Scan for the cell matching the given text and deliver its (X, Y) coordinate at center. 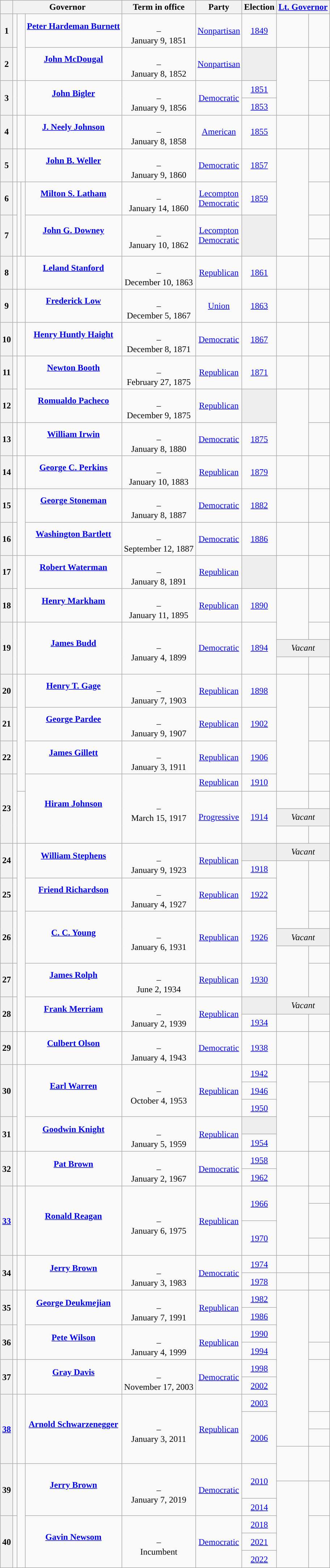
George Deukmejian (73, 1307)
C. C. Young (73, 937)
31 (7, 1134)
J. Neely Johnson (73, 132)
Frederick Low (73, 306)
–January 3, 2011 (159, 1429)
Henry Markham (73, 605)
–January 4, 1999 (159, 1342)
2 (7, 64)
27 (7, 980)
–January 8, 1891 (159, 572)
1982 (259, 1299)
1906 (259, 757)
John McDougal (73, 64)
8 (7, 273)
Gray Davis (73, 1377)
1938 (259, 1048)
34 (7, 1273)
John G. Downey (73, 236)
2002 (259, 1385)
1950 (259, 1108)
John B. Weller (73, 165)
–October 4, 1953 (159, 1091)
1978 (259, 1281)
–January 14, 1860 (159, 198)
18 (7, 605)
Election (259, 7)
Union (219, 306)
1926 (259, 937)
14 (7, 472)
13 (7, 439)
–January 7, 2019 (159, 1490)
Lt. Governor (303, 7)
1998 (259, 1368)
Henry Huntly Haight (73, 339)
1 (7, 31)
Earl Warren (73, 1091)
Newton Booth (73, 372)
16 (7, 539)
4 (7, 132)
–January 6, 1931 (159, 937)
Friend Richardson (73, 895)
–January 2, 1939 (159, 1014)
15 (7, 506)
Romualdo Pacheco (73, 406)
James Gillett (73, 757)
Leland Stanford (73, 273)
36 (7, 1342)
–January 7, 1903 (159, 691)
2003 (259, 1403)
–January 5, 1959 (159, 1134)
–Incumbent (159, 1542)
–January 8, 1887 (159, 506)
–January 3, 1983 (159, 1273)
26 (7, 937)
–January 10, 1862 (159, 236)
6 (7, 198)
– December 10, 1863 (159, 273)
1894 (259, 648)
–January 8, 1858 (159, 132)
–January 4, 1927 (159, 895)
2022 (259, 1559)
2018 (259, 1524)
5 (7, 165)
William Stephens (73, 861)
2021 (259, 1542)
1954 (259, 1143)
23 (7, 809)
George C. Perkins (73, 472)
38 (7, 1429)
–September 12, 1887 (159, 539)
Progressive (219, 817)
1974 (259, 1264)
–December 8, 1871 (159, 339)
Gavin Newsom (73, 1542)
1922 (259, 895)
17 (7, 572)
George Stoneman (73, 506)
1898 (259, 691)
25 (7, 895)
1966 (259, 1203)
1871 (259, 372)
–January 8, 1852 (159, 64)
Peter Hardeman Burnett (73, 31)
Henry T. Gage (73, 691)
1986 (259, 1316)
1934 (259, 1023)
1849 (259, 31)
William Irwin (73, 439)
Frank Merriam (73, 1014)
1970 (259, 1238)
–January 9, 1856 (159, 98)
–March 15, 1917 (159, 809)
Culbert Olson (73, 1048)
Goodwin Knight (73, 1134)
American (219, 132)
10 (7, 339)
–January 9, 1851 (159, 31)
1962 (259, 1177)
–January 4, 1899 (159, 648)
–January 7, 1991 (159, 1307)
1859 (259, 198)
2014 (259, 1507)
–January 11, 1895 (159, 605)
2006 (259, 1438)
–January 3, 1911 (159, 757)
1863 (259, 306)
Term in office (159, 7)
Arnold Schwarzenegger (73, 1429)
22 (7, 757)
32 (7, 1169)
1851 (259, 89)
George Pardee (73, 724)
–June 2, 1934 (159, 980)
30 (7, 1091)
1910 (259, 783)
1918 (259, 869)
Robert Waterman (73, 572)
James Budd (73, 648)
Milton S. Latham (73, 198)
11 (7, 372)
9 (7, 306)
–January 10, 1883 (159, 472)
–January 9, 1923 (159, 861)
37 (7, 1377)
20 (7, 691)
28 (7, 1014)
–January 2, 1967 (159, 1169)
19 (7, 648)
12 (7, 406)
1902 (259, 724)
40 (7, 1542)
39 (7, 1490)
33 (7, 1221)
1882 (259, 506)
35 (7, 1307)
–January 9, 1907 (159, 724)
1930 (259, 980)
James Rolph (73, 980)
Pete Wilson (73, 1342)
1867 (259, 339)
–January 6, 1975 (159, 1221)
–February 27, 1875 (159, 372)
Pat Brown (73, 1169)
–December 9, 1875 (159, 406)
1958 (259, 1160)
1875 (259, 439)
–January 4, 1943 (159, 1048)
Governor (67, 7)
1855 (259, 132)
John Bigler (73, 98)
1879 (259, 472)
1890 (259, 605)
1853 (259, 107)
1990 (259, 1333)
7 (7, 236)
1994 (259, 1351)
2010 (259, 1481)
Party (219, 7)
1886 (259, 539)
Washington Bartlett (73, 539)
–January 8, 1880 (159, 439)
Hiram Johnson (73, 809)
–January 9, 1860 (159, 165)
–December 5, 1867 (159, 306)
24 (7, 861)
1857 (259, 165)
–November 17, 2003 (159, 1377)
21 (7, 724)
29 (7, 1048)
1861 (259, 273)
3 (7, 98)
Ronald Reagan (73, 1221)
1914 (259, 817)
1946 (259, 1091)
1942 (259, 1073)
